Detect which cell encompasses the target text, then output its (X, Y) center coordinate. 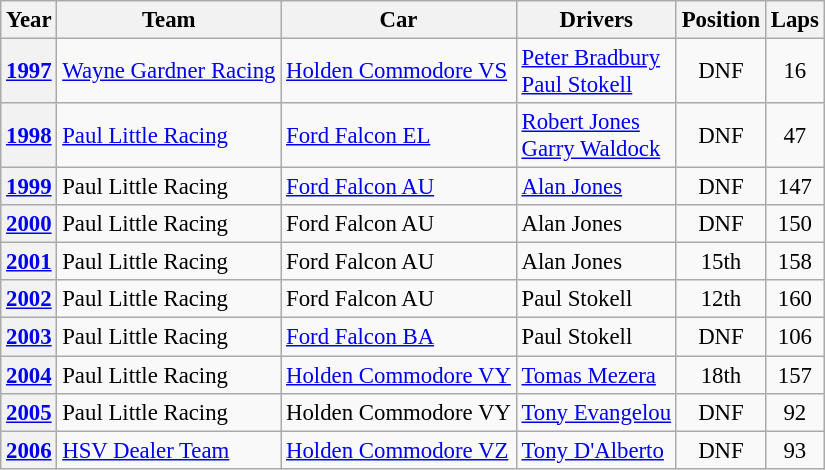
47 (794, 136)
1999 (29, 187)
150 (794, 224)
Wayne Gardner Racing (169, 72)
Drivers (596, 20)
Tony Evangelou (596, 412)
1997 (29, 72)
Team (169, 20)
Ford Falcon EL (398, 136)
Laps (794, 20)
2006 (29, 450)
2004 (29, 375)
Peter Bradbury Paul Stokell (596, 72)
Robert Jones Garry Waldock (596, 136)
18th (720, 375)
HSV Dealer Team (169, 450)
16 (794, 72)
93 (794, 450)
Ford Falcon BA (398, 337)
Tony D'Alberto (596, 450)
Car (398, 20)
157 (794, 375)
15th (720, 262)
160 (794, 299)
147 (794, 187)
2000 (29, 224)
106 (794, 337)
2005 (29, 412)
1998 (29, 136)
92 (794, 412)
2001 (29, 262)
Tomas Mezera (596, 375)
2003 (29, 337)
Year (29, 20)
158 (794, 262)
Holden Commodore VZ (398, 450)
Holden Commodore VS (398, 72)
12th (720, 299)
2002 (29, 299)
Position (720, 20)
